Locate the cell with the specified text and output its (x, y) center coordinate. 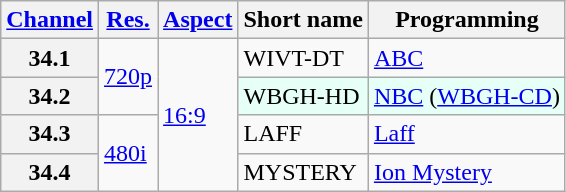
Ion Mystery (466, 172)
34.4 (50, 172)
720p (128, 77)
Short name (303, 20)
Programming (466, 20)
ABC (466, 58)
16:9 (198, 115)
Channel (50, 20)
NBC (WBGH-CD) (466, 96)
WIVT-DT (303, 58)
34.2 (50, 96)
34.3 (50, 134)
34.1 (50, 58)
480i (128, 153)
Res. (128, 20)
MYSTERY (303, 172)
Aspect (198, 20)
Laff (466, 134)
WBGH-HD (303, 96)
LAFF (303, 134)
